Pinpoint the cell where the given text exists, returning its [x, y] midpoint coordinate. 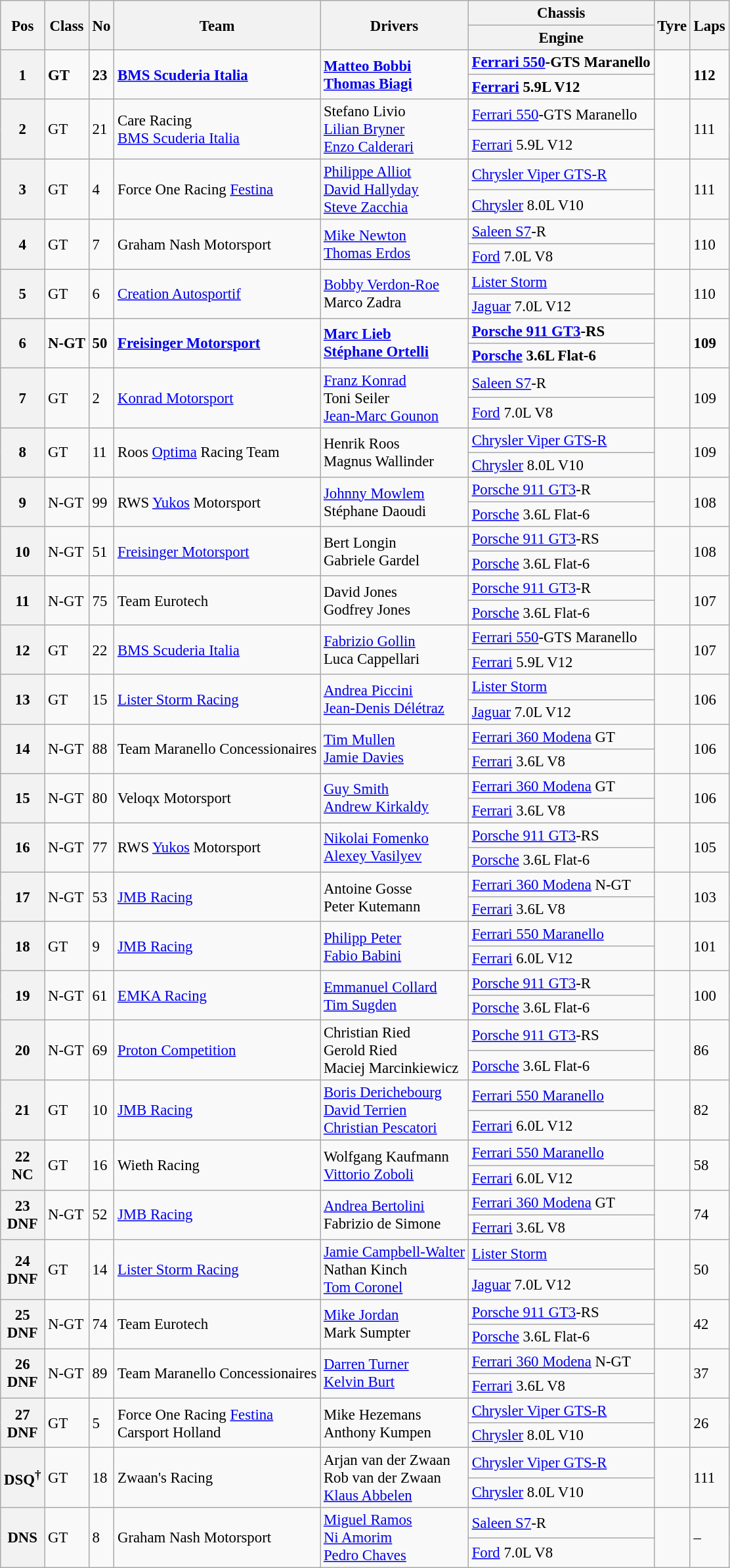
17 [22, 897]
EMKA Racing [217, 995]
26DNF [22, 1374]
23DNF [22, 1215]
88 [101, 749]
Mike Newton Thomas Erdos [395, 244]
Emmanuel Collard Tim Sugden [395, 995]
Proton Competition [217, 1051]
Wolfgang Kaufmann Vittorio Zoboli [395, 1165]
Christian Ried Gerold Ried Maciej Marcinkiewicz [395, 1051]
Laps [709, 25]
Chassis [561, 13]
David Jones Godfrey Jones [395, 600]
Force One Racing Festina Carsport Holland [217, 1422]
Johnny Mowlem Stéphane Daoudi [395, 502]
75 [101, 600]
– [709, 1538]
42 [709, 1324]
Drivers [395, 25]
Franz Konrad Toni Seiler Jean-Marc Gounon [395, 398]
Philippe Alliot David Hallyday Steve Zacchia [395, 190]
Boris Derichebourg David Terrien Christian Pescatori [395, 1111]
Marc Lieb Stéphane Ortelli [395, 343]
37 [709, 1374]
Andrea Piccini Jean-Denis Délétraz [395, 700]
58 [709, 1165]
Care Racing BMS Scuderia Italia [217, 129]
Roos Optima Racing Team [217, 453]
Mike Jordan Mark Sumpter [395, 1324]
Stefano Livio Lilian Bryner Enzo Calderari [395, 129]
89 [101, 1374]
Matteo Bobbi Thomas Biagi [395, 75]
Arjan van der Zwaan Rob van der Zwaan Klaus Abbelen [395, 1478]
Class [67, 25]
Fabrizio Gollin Luca Cappellari [395, 650]
Antoine Gosse Peter Kutemann [395, 897]
Zwaan's Racing [217, 1478]
Team [217, 25]
19 [22, 995]
Tim Mullen Jamie Davies [395, 749]
Konrad Motorsport [217, 398]
Andrea Bertolini Fabrizio de Simone [395, 1215]
27DNF [22, 1422]
86 [709, 1051]
22NC [22, 1165]
1 [22, 75]
12 [22, 650]
22 [101, 650]
61 [101, 995]
Miguel Ramos Ni Amorim Pedro Chaves [395, 1538]
Bobby Verdon-Roe Marco Zadra [395, 294]
80 [101, 798]
Guy Smith Andrew Kirkaldy [395, 798]
51 [101, 552]
112 [709, 75]
Bert Longin Gabriele Gardel [395, 552]
99 [101, 502]
Darren Turner Kelvin Burt [395, 1374]
Engine [561, 38]
26 [709, 1422]
Mike Hezemans Anthony Kumpen [395, 1422]
Jamie Campbell-Walter Nathan Kinch Tom Coronel [395, 1269]
77 [101, 847]
Force One Racing Festina [217, 190]
13 [22, 700]
Veloqx Motorsport [217, 798]
3 [22, 190]
Tyre [672, 25]
24DNF [22, 1269]
52 [101, 1215]
Philipp Peter Fabio Babini [395, 947]
DNS [22, 1538]
20 [22, 1051]
103 [709, 897]
53 [101, 897]
25DNF [22, 1324]
105 [709, 847]
23 [101, 75]
100 [709, 995]
Creation Autosportif [217, 294]
69 [101, 1051]
Henrik Roos Magnus Wallinder [395, 453]
No [101, 25]
Nikolai Fomenko Alexey Vasilyev [395, 847]
82 [709, 1111]
Wieth Racing [217, 1165]
DSQ† [22, 1478]
101 [709, 947]
Pos [22, 25]
